Return the [X, Y] coordinate for the center point of the cell that contains the specified text.  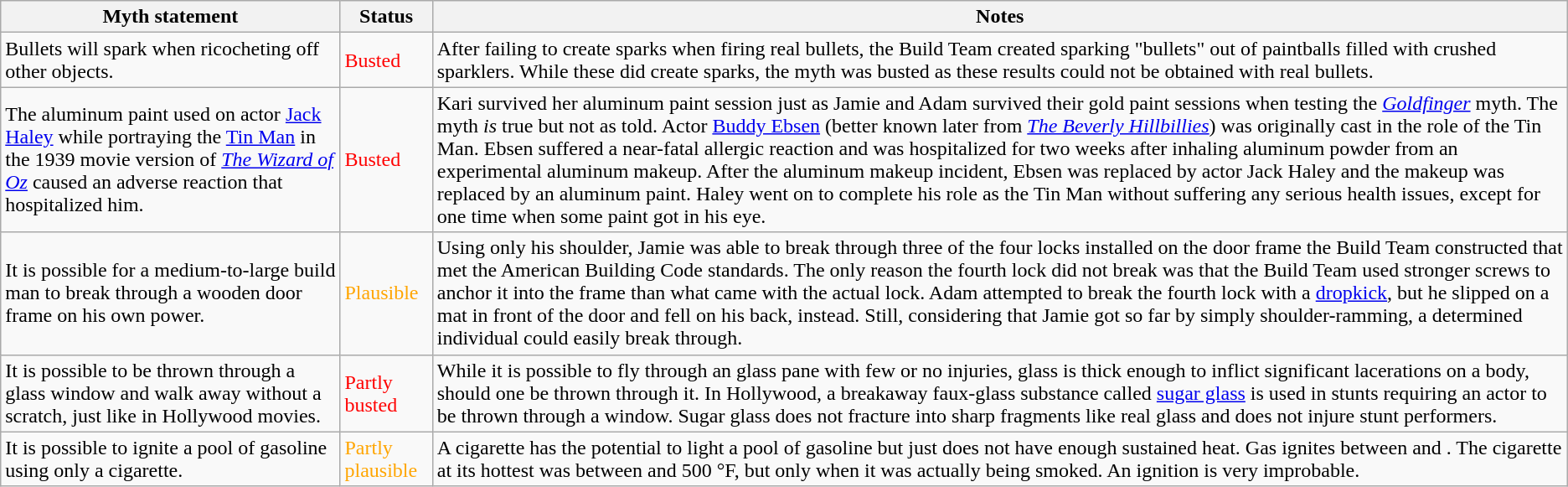
It is possible for a medium-to-large build man to break through a wooden door frame on his own power. [171, 293]
Status [386, 17]
Bullets will spark when ricocheting off other objects. [171, 60]
Partly busted [386, 393]
Partly plausible [386, 459]
Myth statement [171, 17]
Notes [1000, 17]
It is possible to ignite a pool of gasoline using only a cigarette. [171, 459]
Plausible [386, 293]
It is possible to be thrown through a glass window and walk away without a scratch, just like in Hollywood movies. [171, 393]
